Identify which cell holds the provided text, then report its (x, y) central coordinate. 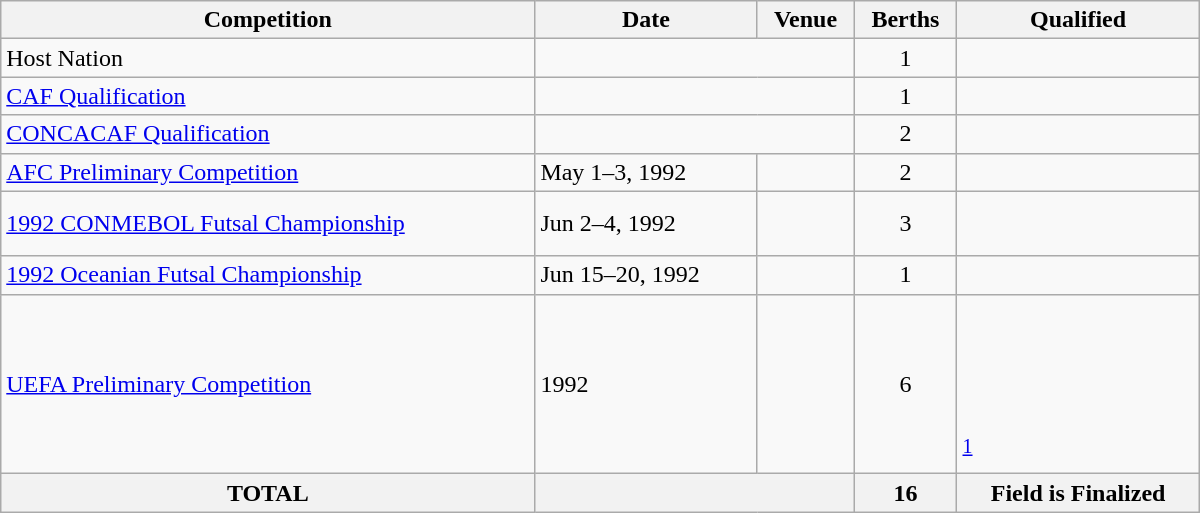
Qualified (1078, 20)
Competition (268, 20)
Venue (806, 20)
6 (906, 384)
3 (906, 224)
Berths (906, 20)
UEFA Preliminary Competition (268, 384)
Jun 2–4, 1992 (646, 224)
16 (906, 493)
Host Nation (268, 58)
TOTAL (268, 493)
May 1–3, 1992 (646, 172)
Jun 15–20, 1992 (646, 275)
AFC Preliminary Competition (268, 172)
CAF Qualification (268, 96)
CONCACAF Qualification (268, 134)
Date (646, 20)
Field is Finalized (1078, 493)
1992 Oceanian Futsal Championship (268, 275)
1992 (646, 384)
1992 CONMEBOL Futsal Championship (268, 224)
